For the text-containing cell, return its midpoint in (x, y) coordinate format. 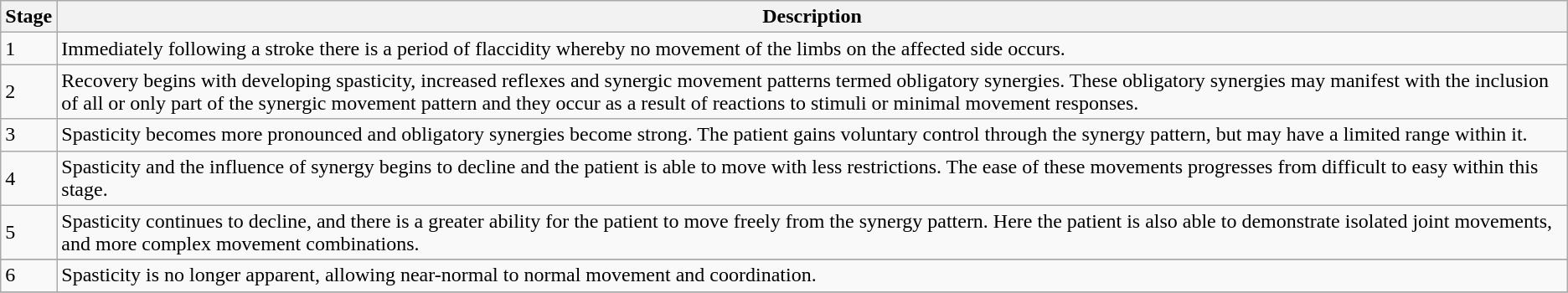
Spasticity is no longer apparent, allowing near-normal to normal movement and coordination. (812, 275)
1 (28, 49)
3 (28, 135)
4 (28, 177)
Description (812, 17)
6 (28, 275)
2 (28, 92)
Stage (28, 17)
5 (28, 233)
Immediately following a stroke there is a period of flaccidity whereby no movement of the limbs on the affected side occurs. (812, 49)
